Locate the cell with the specified text and output its [X, Y] center coordinate. 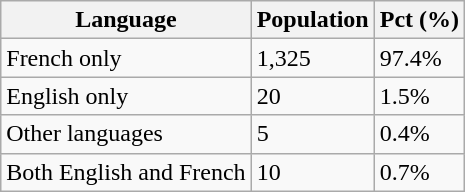
5 [312, 134]
0.4% [419, 134]
Population [312, 20]
0.7% [419, 172]
Language [126, 20]
English only [126, 96]
Other languages [126, 134]
20 [312, 96]
10 [312, 172]
97.4% [419, 58]
Both English and French [126, 172]
French only [126, 58]
Pct (%) [419, 20]
1,325 [312, 58]
1.5% [419, 96]
